Return the (x, y) coordinate for the center point of the cell that contains the specified text.  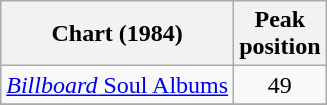
Billboard Soul Albums (118, 85)
Peakposition (280, 34)
49 (280, 85)
Chart (1984) (118, 34)
